Detect which cell encompasses the target text, then output its [x, y] center coordinate. 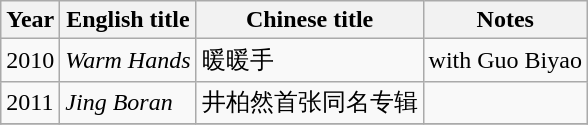
2010 [30, 60]
English title [128, 20]
Year [30, 20]
Warm Hands [128, 60]
with Guo Biyao [505, 60]
2011 [30, 102]
Notes [505, 20]
Jing Boran [128, 102]
暖暖手 [310, 60]
Chinese title [310, 20]
井柏然首张同名专辑 [310, 102]
